From the cell containing the given text, extract its center point as [x, y] coordinate. 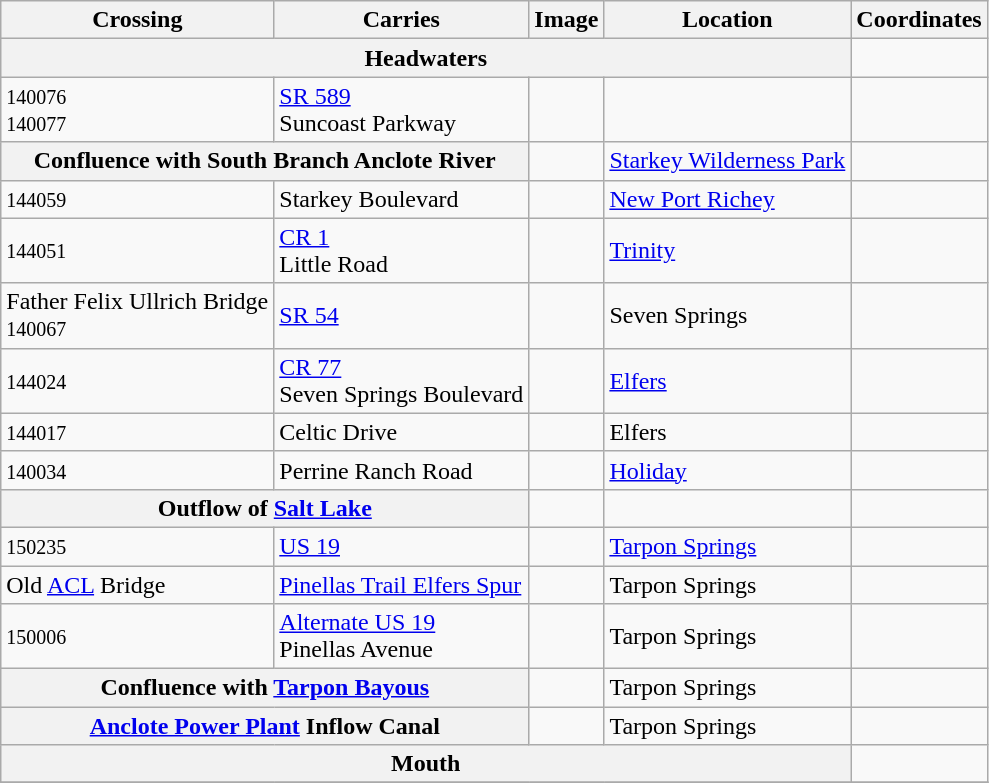
Confluence with Tarpon Bayous [265, 688]
Old ACL Bridge [138, 585]
Pinellas Trail Elfers Spur [402, 585]
Anclote Power Plant Inflow Canal [265, 726]
Mouth [426, 764]
Trinity [728, 250]
SR 54 [402, 316]
Alternate US 19 Pinellas Avenue [402, 636]
New Port Richey [728, 199]
144024 [138, 380]
Holiday [728, 470]
Carries [402, 20]
Father Felix Ullrich Bridge140067 [138, 316]
140076140077 [138, 110]
Image [566, 20]
Crossing [138, 20]
US 19 [402, 546]
Celtic Drive [402, 432]
Location [728, 20]
144017 [138, 432]
CR 77Seven Springs Boulevard [402, 380]
SR 589Suncoast Parkway [402, 110]
Seven Springs [728, 316]
144059 [138, 199]
Headwaters [426, 58]
Confluence with South Branch Anclote River [265, 161]
Perrine Ranch Road [402, 470]
Outflow of Salt Lake [265, 508]
Coordinates [919, 20]
150006 [138, 636]
Starkey Boulevard [402, 199]
140034 [138, 470]
150235 [138, 546]
CR 1Little Road [402, 250]
Starkey Wilderness Park [728, 161]
144051 [138, 250]
